From the cell containing the given text, extract its center point as (X, Y) coordinate. 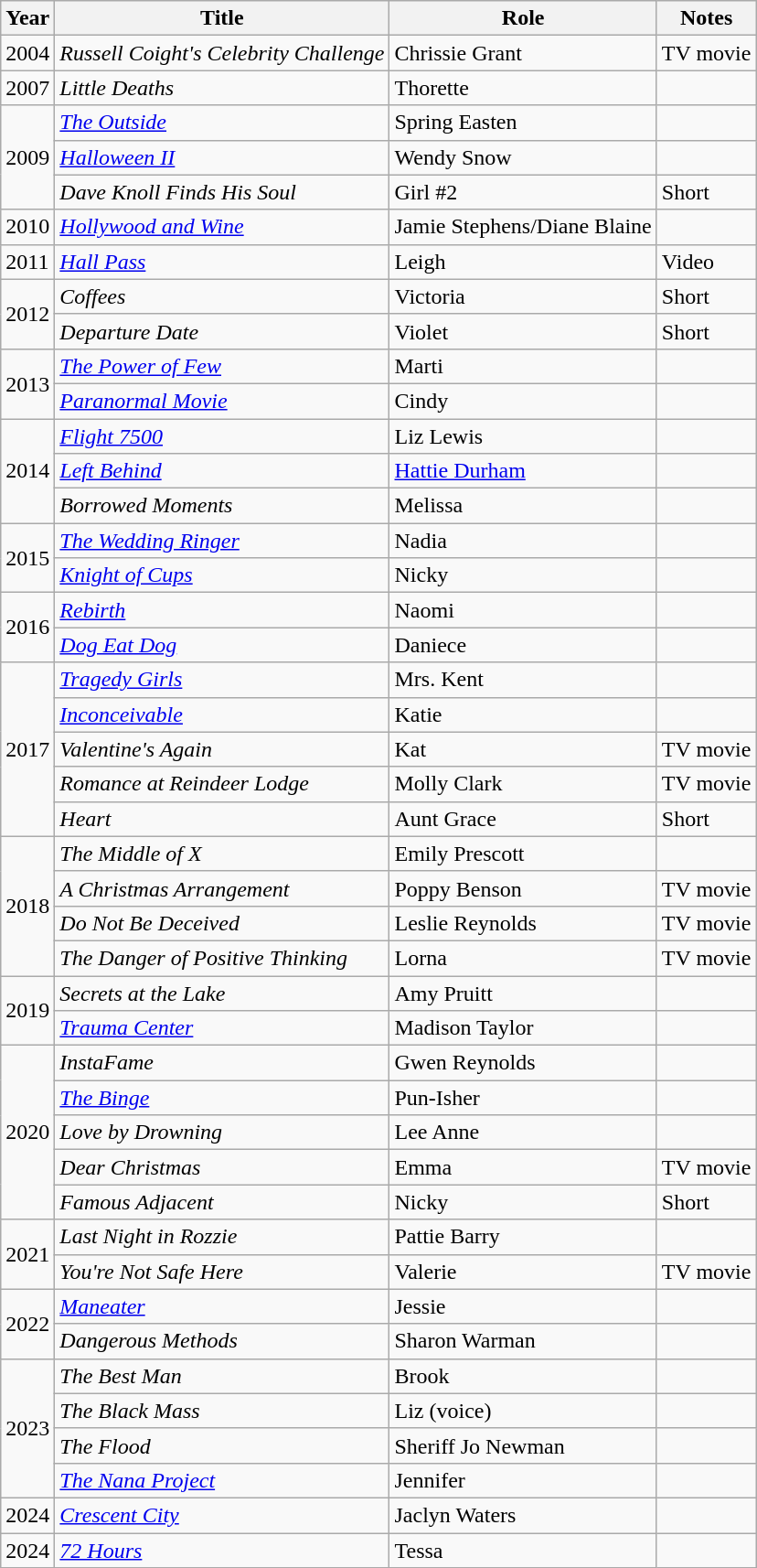
Emily Prescott (523, 854)
Jaclyn Waters (523, 1515)
Maneater (222, 1306)
2019 (27, 1010)
The Wedding Ringer (222, 541)
72 Hours (222, 1551)
Heart (222, 819)
Daniece (523, 645)
2007 (27, 88)
Chrissie Grant (523, 53)
Love by Drowning (222, 1133)
2022 (27, 1324)
The Binge (222, 1098)
InstaFame (222, 1063)
Notes (706, 18)
Girl #2 (523, 192)
Lorna (523, 958)
Title (222, 18)
Sheriff Jo Newman (523, 1445)
Rebirth (222, 610)
Naomi (523, 610)
Gwen Reynolds (523, 1063)
Aunt Grace (523, 819)
Halloween II (222, 157)
2012 (27, 314)
Inconceivable (222, 714)
Tragedy Girls (222, 680)
2014 (27, 471)
The Power of Few (222, 366)
Do Not Be Deceived (222, 923)
The Middle of X (222, 854)
2010 (27, 227)
Crescent City (222, 1515)
2015 (27, 558)
Flight 7500 (222, 436)
Video (706, 262)
Last Night in Rozzie (222, 1237)
Wendy Snow (523, 157)
Dave Knoll Finds His Soul (222, 192)
Marti (523, 366)
Lee Anne (523, 1133)
Famous Adjacent (222, 1202)
Paranormal Movie (222, 401)
Trauma Center (222, 1028)
Cindy (523, 401)
Hattie Durham (523, 471)
Sharon Warman (523, 1341)
Kat (523, 749)
Madison Taylor (523, 1028)
The Nana Project (222, 1480)
Amy Pruitt (523, 993)
Dog Eat Dog (222, 645)
Knight of Cups (222, 575)
Departure Date (222, 331)
Leslie Reynolds (523, 923)
Thorette (523, 88)
Role (523, 18)
Russell Coight's Celebrity Challenge (222, 53)
Tessa (523, 1551)
Mrs. Kent (523, 680)
The Danger of Positive Thinking (222, 958)
2020 (27, 1133)
The Black Mass (222, 1411)
Jamie Stephens/Diane Blaine (523, 227)
Coffees (222, 296)
The Outside (222, 123)
Year (27, 18)
Valerie (523, 1272)
You're Not Safe Here (222, 1272)
Valentine's Again (222, 749)
2023 (27, 1428)
Nadia (523, 541)
Poppy Benson (523, 888)
Melissa (523, 506)
Left Behind (222, 471)
Pattie Barry (523, 1237)
2018 (27, 906)
2016 (27, 628)
Victoria (523, 296)
2004 (27, 53)
2017 (27, 749)
Dear Christmas (222, 1167)
Romance at Reindeer Lodge (222, 784)
2011 (27, 262)
Hall Pass (222, 262)
Emma (523, 1167)
Molly Clark (523, 784)
Violet (523, 331)
The Flood (222, 1445)
Liz (voice) (523, 1411)
Little Deaths (222, 88)
2013 (27, 383)
2009 (27, 157)
Jessie (523, 1306)
Pun-Isher (523, 1098)
Liz Lewis (523, 436)
Jennifer (523, 1480)
Borrowed Moments (222, 506)
Hollywood and Wine (222, 227)
Leigh (523, 262)
Dangerous Methods (222, 1341)
Spring Easten (523, 123)
The Best Man (222, 1376)
A Christmas Arrangement (222, 888)
Secrets at the Lake (222, 993)
Brook (523, 1376)
2021 (27, 1254)
Katie (523, 714)
